Output the (X, Y) coordinate of the center of the cell containing the given text.  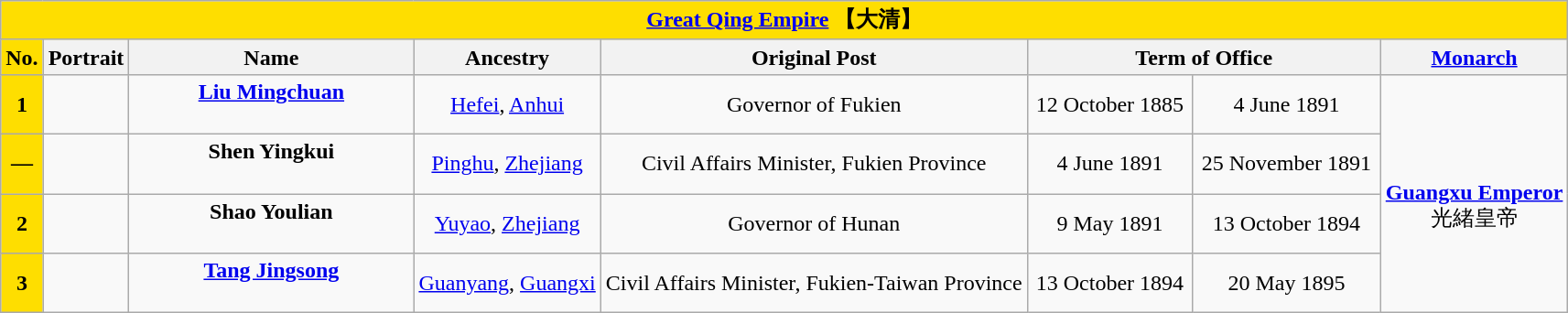
Great Qing Empire 【大清】 (784, 20)
Yuyao, Zhejiang (507, 223)
Portrait (86, 57)
25 November 1891 (1287, 163)
Shen Yingkui (271, 163)
1 (22, 104)
2 (22, 223)
Civil Affairs Minister, Fukien Province (814, 163)
Pinghu, Zhejiang (507, 163)
Governor of Hunan (814, 223)
Guangxu Emperor光緒皇帝 (1474, 193)
Monarch (1474, 57)
20 May 1895 (1287, 284)
9 May 1891 (1109, 223)
Civil Affairs Minister, Fukien-Taiwan Province (814, 284)
Original Post (814, 57)
Guanyang, Guangxi (507, 284)
Governor of Fukien (814, 104)
Term of Office (1204, 57)
Ancestry (507, 57)
Shao Youlian (271, 223)
12 October 1885 (1109, 104)
Tang Jingsong (271, 284)
Liu Mingchuan (271, 104)
— (22, 163)
Name (271, 57)
No. (22, 57)
3 (22, 284)
Hefei, Anhui (507, 104)
